Search for the cell housing the specified text and yield its (x, y) center coordinate. 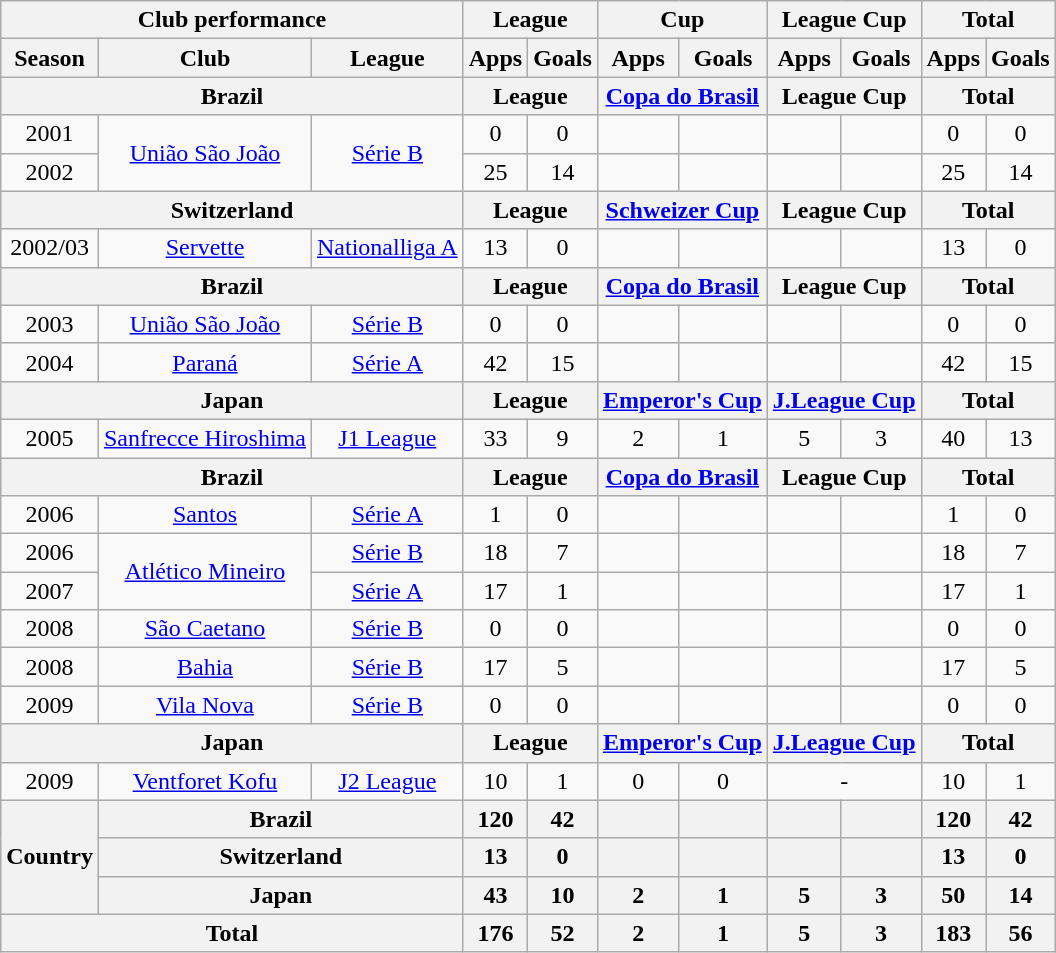
Servette (204, 248)
2001 (50, 134)
Bahia (204, 667)
33 (495, 438)
São Caetano (204, 629)
Schweizer Cup (682, 210)
2004 (50, 362)
Nationalliga A (387, 248)
2005 (50, 438)
Country (50, 857)
Club performance (232, 20)
40 (953, 438)
Club (204, 58)
2003 (50, 324)
Vila Nova (204, 705)
2007 (50, 591)
2002 (50, 172)
Sanfrecce Hiroshima (204, 438)
2002/03 (50, 248)
43 (495, 895)
J2 League (387, 781)
Paraná (204, 362)
- (844, 781)
J1 League (387, 438)
Santos (204, 515)
52 (563, 933)
Season (50, 58)
Ventforet Kofu (204, 781)
Atlético Mineiro (204, 572)
9 (563, 438)
183 (953, 933)
Cup (682, 20)
176 (495, 933)
56 (1021, 933)
50 (953, 895)
